Return [x, y] of the center of cell containing provided text 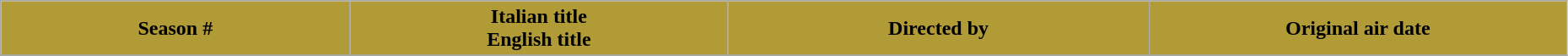
Directed by [938, 29]
Italian titleEnglish title [539, 29]
Original air date [1358, 29]
Season # [175, 29]
